Extract the [X, Y] coordinate from the center of the cell holding the provided text.  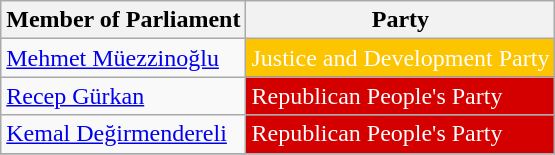
Party [400, 20]
Member of Parliament [124, 20]
Justice and Development Party [400, 58]
Kemal Değirmendereli [124, 134]
Recep Gürkan [124, 96]
Mehmet Müezzinoğlu [124, 58]
